Output the [x, y] coordinate of the center of the cell containing the given text.  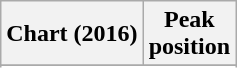
Peak position [189, 34]
Chart (2016) [72, 34]
